Extract the [X, Y] coordinate from the center of the cell holding the provided text.  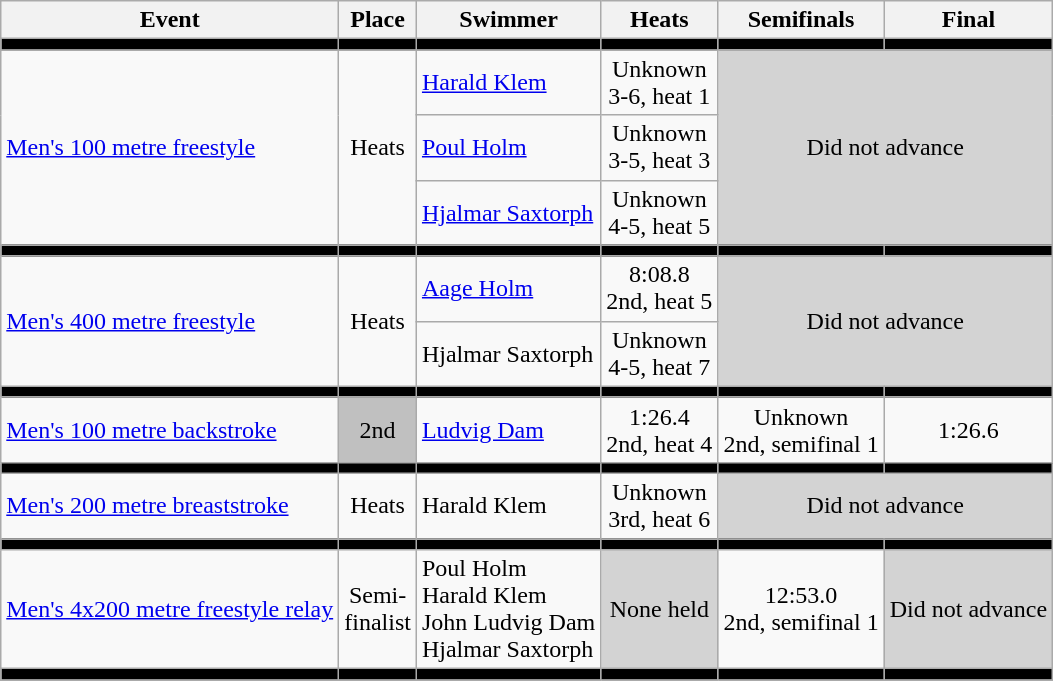
Men's 400 metre freestyle [170, 321]
Unknown 3-6, heat 1 [660, 82]
Swimmer [508, 20]
Event [170, 20]
1:26.4 2nd, heat 4 [660, 430]
1:26.6 [968, 430]
Poul Holm Harald Klem John Ludvig Dam Hjalmar Saxtorph [508, 610]
Men's 4x200 metre freestyle relay [170, 610]
Aage Holm [508, 288]
Unknown 3-5, heat 3 [660, 148]
Men's 200 metre breaststroke [170, 506]
8:08.8 2nd, heat 5 [660, 288]
Ludvig Dam [508, 430]
Unknown 4-5, heat 5 [660, 212]
None held [660, 610]
Men's 100 metre backstroke [170, 430]
Unknown 3rd, heat 6 [660, 506]
Semi-finalist [378, 610]
12:53.0 2nd, semifinal 1 [801, 610]
Place [378, 20]
Poul Holm [508, 148]
Final [968, 20]
2nd [378, 430]
Unknown 2nd, semifinal 1 [801, 430]
Semifinals [801, 20]
Men's 100 metre freestyle [170, 148]
Unknown 4-5, heat 7 [660, 354]
